Return the [x, y] coordinate for the center point of the cell that contains the specified text.  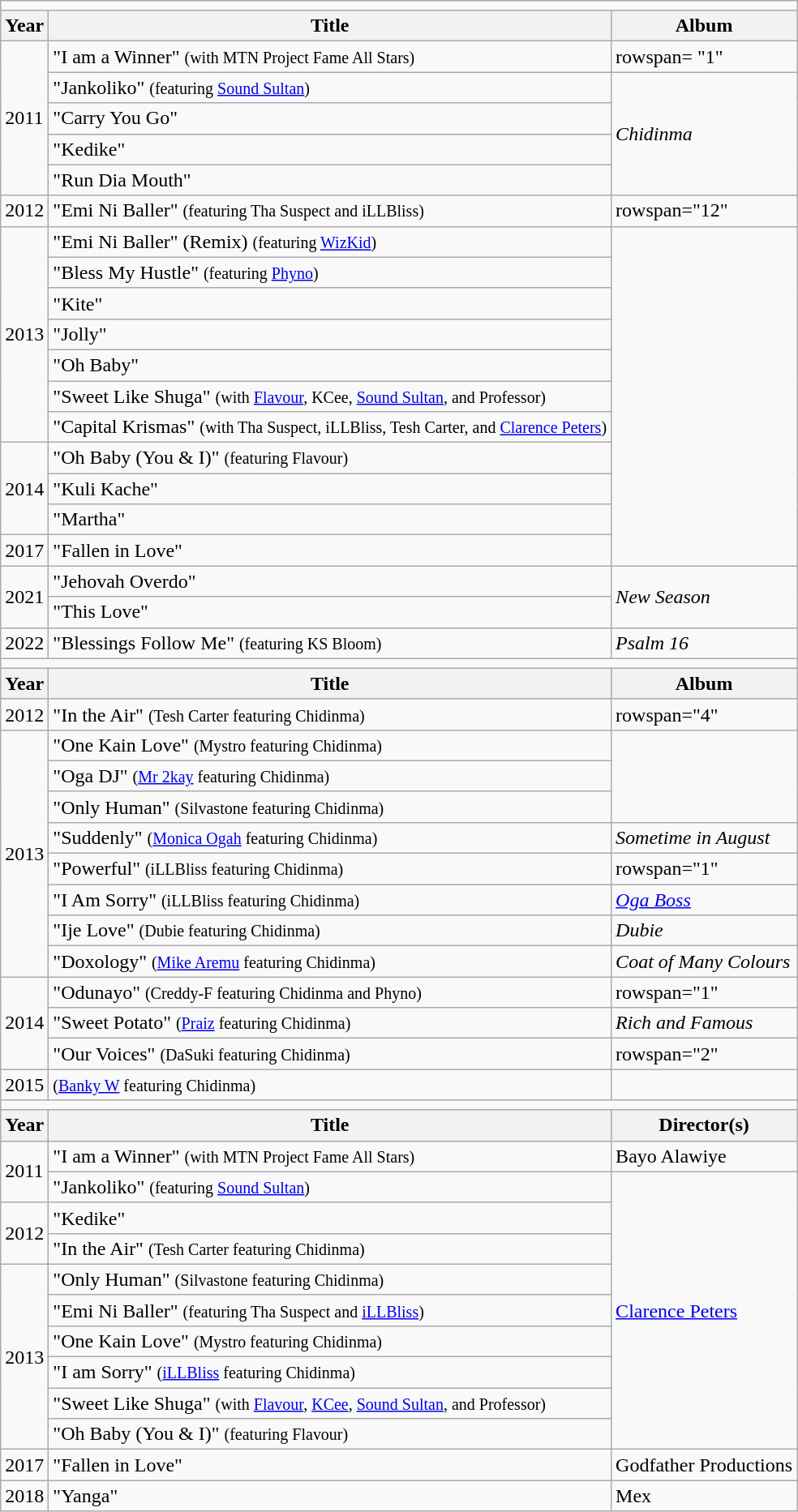
"Jehovah Overdo" [330, 581]
rowspan="4" [704, 714]
"This Love" [330, 612]
New Season [704, 597]
Director(s) [704, 1125]
2022 [24, 643]
"Oh Baby" [330, 365]
"Jolly" [330, 334]
Clarence Peters [704, 1310]
"Carry You Go" [330, 118]
"Odunayo" (Creddy-F featuring Chidinma and Phyno) [330, 992]
"Oga DJ" (Mr 2kay featuring Chidinma) [330, 776]
"Powerful" (iLLBliss featuring Chidinma) [330, 869]
(Banky W featuring Chidinma) [330, 1085]
"Kite" [330, 303]
"Kuli Kache" [330, 489]
"Martha" [330, 520]
"Bless My Hustle" (featuring Phyno) [330, 272]
"Doxology" (Mike Aremu featuring Chidinma) [330, 962]
rowspan="2" [704, 1054]
Chidinma [704, 134]
"Our Voices" (DaSuki featuring Chidinma) [330, 1054]
"Emi Ni Baller" (Remix) (featuring WizKid) [330, 242]
"I am Sorry" (iLLBliss featuring Chidinma) [330, 1373]
rowspan= "1" [704, 57]
2021 [24, 597]
Coat of Many Colours [704, 962]
"Ije Love" (Dubie featuring Chidinma) [330, 931]
Bayo Alawiye [704, 1156]
"Blessings Follow Me" (featuring KS Bloom) [330, 643]
Sometime in August [704, 837]
rowspan="12" [704, 211]
Dubie [704, 931]
2015 [24, 1085]
Mex [704, 1496]
"Capital Krismas" (with Tha Suspect, iLLBliss, Tesh Carter, and Clarence Peters) [330, 427]
Oga Boss [704, 900]
"Yanga" [330, 1496]
"Suddenly" (Monica Ogah featuring Chidinma) [330, 837]
"Sweet Potato" (Praiz featuring Chidinma) [330, 1023]
Psalm 16 [704, 643]
Godfather Productions [704, 1465]
"Run Dia Mouth" [330, 180]
"I Am Sorry" (iLLBliss featuring Chidinma) [330, 900]
2018 [24, 1496]
Rich and Famous [704, 1023]
